Identify which cell holds the provided text, then report its (X, Y) central coordinate. 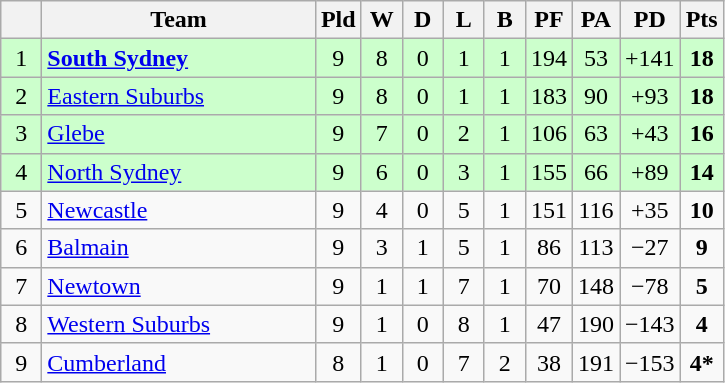
−153 (650, 362)
B (504, 20)
Newtown (179, 286)
190 (596, 324)
PF (548, 20)
Team (179, 20)
194 (548, 58)
116 (596, 210)
+35 (650, 210)
53 (596, 58)
−27 (650, 248)
47 (548, 324)
Newcastle (179, 210)
191 (596, 362)
+89 (650, 172)
PD (650, 20)
PA (596, 20)
+141 (650, 58)
−143 (650, 324)
155 (548, 172)
L (464, 20)
Balmain (179, 248)
Cumberland (179, 362)
63 (596, 134)
183 (548, 96)
W (382, 20)
Pts (702, 20)
86 (548, 248)
Western Suburbs (179, 324)
South Sydney (179, 58)
+43 (650, 134)
4* (702, 362)
106 (548, 134)
D (422, 20)
−78 (650, 286)
16 (702, 134)
14 (702, 172)
North Sydney (179, 172)
38 (548, 362)
+93 (650, 96)
Pld (338, 20)
66 (596, 172)
90 (596, 96)
148 (596, 286)
Glebe (179, 134)
Eastern Suburbs (179, 96)
10 (702, 210)
70 (548, 286)
113 (596, 248)
151 (548, 210)
